Scan for the cell matching the given text and deliver its (X, Y) coordinate at center. 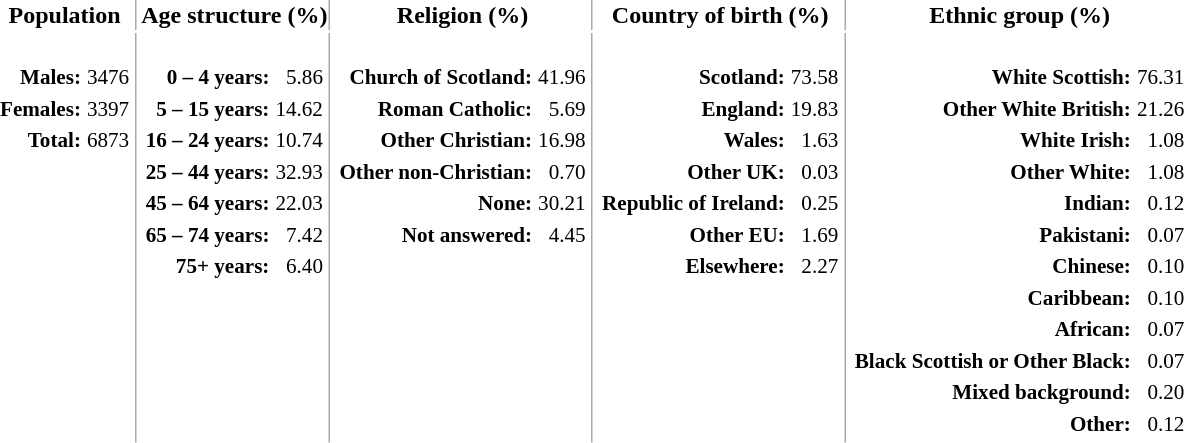
Wales: (694, 140)
Religion (%) (463, 15)
Not answered: (436, 234)
Scotland: (694, 77)
0.25 (814, 203)
5.86 (300, 77)
3397 (108, 108)
73.58 (814, 77)
Other Christian: (436, 140)
5.69 (562, 108)
3476 (108, 77)
White Irish: (992, 140)
Roman Catholic: (436, 108)
Other White: (992, 172)
Mixed background: (992, 392)
Other EU: (694, 234)
Indian: (992, 203)
Chinese: (992, 266)
41.96 (562, 77)
16 – 24 years: (208, 140)
6873 (108, 140)
Church of Scotland: 41.96 Roman Catholic: 5.69 Other Christian: 16.98 Other non-Christian: 0.70 None: 30.21 Not answered: 4.45 (463, 238)
Other non-Christian: (436, 172)
5 – 15 years: (208, 108)
Other: (992, 424)
10.74 (300, 140)
6.40 (300, 266)
Pakistani: (992, 234)
African: (992, 329)
4.45 (562, 234)
Elsewhere: (694, 266)
White Scottish: (992, 77)
25 – 44 years: (208, 172)
Other UK: (694, 172)
0 – 4 years: 5.86 5 – 15 years: 14.62 16 – 24 years: 10.74 25 – 44 years: 32.93 45 – 64 years: 22.03 65 – 74 years: 7.42 75+ years: 6.40 (236, 238)
Republic of Ireland: (694, 203)
32.93 (300, 172)
Church of Scotland: (436, 77)
45 – 64 years: (208, 203)
22.03 (300, 203)
Other White British: (992, 108)
65 – 74 years: (208, 234)
75+ years: (208, 266)
30.21 (562, 203)
None: (436, 203)
7.42 (300, 234)
19.83 (814, 108)
Age structure (%) (236, 15)
0.03 (814, 172)
Black Scottish or Other Black: (992, 360)
England: (694, 108)
14.62 (300, 108)
Caribbean: (992, 298)
0 – 4 years: (208, 77)
16.98 (562, 140)
1.63 (814, 140)
Scotland: 73.58 England: 19.83 Wales: 1.63 Other UK: 0.03 Republic of Ireland: 0.25 Other EU: 1.69 Elsewhere: 2.27 (721, 238)
0.70 (562, 172)
1.69 (814, 234)
2.27 (814, 266)
Country of birth (%) (721, 15)
